Output the (x, y) coordinate of the center of the cell containing the given text.  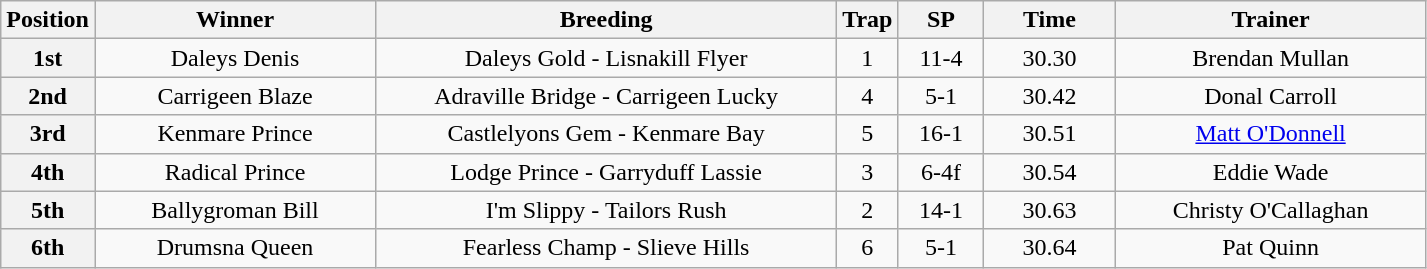
6 (868, 248)
Fearless Champ - Slieve Hills (606, 248)
Adraville Bridge - Carrigeen Lucky (606, 96)
Breeding (606, 20)
6th (48, 248)
Carrigeen Blaze (234, 96)
11-4 (941, 58)
2nd (48, 96)
30.42 (1050, 96)
5 (868, 134)
3rd (48, 134)
Time (1050, 20)
Donal Carroll (1270, 96)
Ballygroman Bill (234, 210)
2 (868, 210)
Lodge Prince - Garryduff Lassie (606, 172)
Christy O'Callaghan (1270, 210)
16-1 (941, 134)
Castlelyons Gem - Kenmare Bay (606, 134)
14-1 (941, 210)
Matt O'Donnell (1270, 134)
I'm Slippy - Tailors Rush (606, 210)
30.64 (1050, 248)
5th (48, 210)
Trainer (1270, 20)
Position (48, 20)
Daleys Gold - Lisnakill Flyer (606, 58)
3 (868, 172)
30.63 (1050, 210)
Brendan Mullan (1270, 58)
30.54 (1050, 172)
Daleys Denis (234, 58)
4 (868, 96)
Eddie Wade (1270, 172)
1st (48, 58)
Radical Prince (234, 172)
1 (868, 58)
30.51 (1050, 134)
Pat Quinn (1270, 248)
SP (941, 20)
30.30 (1050, 58)
Trap (868, 20)
Kenmare Prince (234, 134)
6-4f (941, 172)
4th (48, 172)
Drumsna Queen (234, 248)
Winner (234, 20)
